Extract the (X, Y) coordinate from the center of the cell holding the provided text.  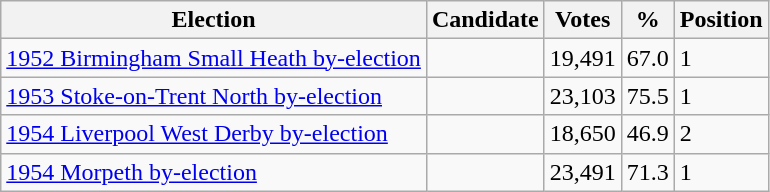
1952 Birmingham Small Heath by-election (214, 58)
23,103 (582, 96)
1953 Stoke-on-Trent North by-election (214, 96)
18,650 (582, 134)
75.5 (648, 96)
2 (721, 134)
Votes (582, 20)
Candidate (485, 20)
23,491 (582, 172)
% (648, 20)
1954 Morpeth by-election (214, 172)
19,491 (582, 58)
Election (214, 20)
71.3 (648, 172)
67.0 (648, 58)
Position (721, 20)
1954 Liverpool West Derby by-election (214, 134)
46.9 (648, 134)
